Provide the (X, Y) coordinate of the cell's center where the given text is located.  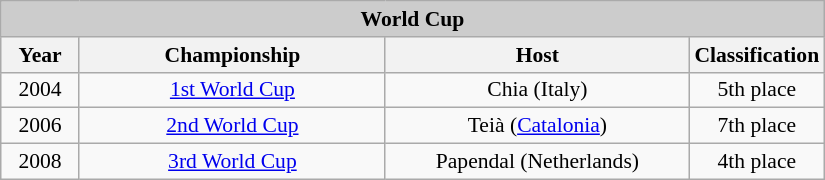
3rd World Cup (232, 162)
7th place (756, 126)
World Cup (413, 19)
2006 (40, 126)
5th place (756, 90)
Host (537, 55)
Chia (Italy) (537, 90)
Papendal (Netherlands) (537, 162)
Championship (232, 55)
1st World Cup (232, 90)
Teià (Catalonia) (537, 126)
Classification (756, 55)
2nd World Cup (232, 126)
Year (40, 55)
4th place (756, 162)
2004 (40, 90)
2008 (40, 162)
